Scan for the cell matching the given text and deliver its (x, y) coordinate at center. 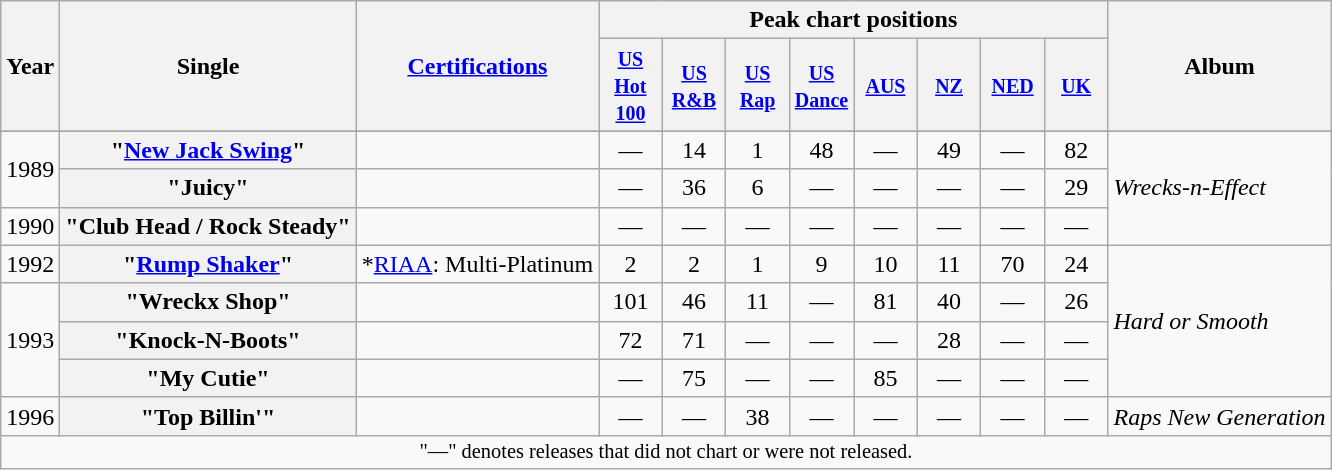
"—" denotes releases that did not chart or were not released. (666, 452)
Year (30, 66)
"Club Head / Rock Steady" (208, 226)
US Dance (821, 85)
38 (758, 416)
49 (949, 150)
Single (208, 66)
82 (1076, 150)
Hard or Smooth (1220, 321)
71 (694, 340)
26 (1076, 302)
1993 (30, 340)
48 (821, 150)
1989 (30, 169)
14 (694, 150)
81 (886, 302)
*RIAA: Multi-Platinum (477, 264)
Certifications (477, 66)
1992 (30, 264)
AUS (886, 85)
101 (631, 302)
"New Jack Swing" (208, 150)
"Wreckx Shop" (208, 302)
UK (1076, 85)
28 (949, 340)
10 (886, 264)
75 (694, 378)
"Top Billin'" (208, 416)
US R&B (694, 85)
Raps New Generation (1220, 416)
Wrecks-n-Effect (1220, 188)
Peak chart positions (854, 20)
US Hot 100 (631, 85)
36 (694, 188)
72 (631, 340)
24 (1076, 264)
29 (1076, 188)
Album (1220, 66)
6 (758, 188)
40 (949, 302)
NED (1013, 85)
"My Cutie" (208, 378)
1990 (30, 226)
70 (1013, 264)
"Juicy" (208, 188)
NZ (949, 85)
9 (821, 264)
US Rap (758, 85)
1996 (30, 416)
"Rump Shaker" (208, 264)
85 (886, 378)
"Knock-N-Boots" (208, 340)
46 (694, 302)
